Locate the cell with the specified text and output its [X, Y] center coordinate. 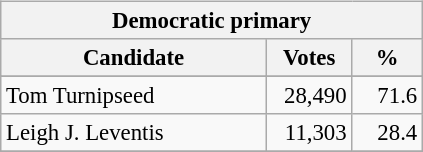
Democratic primary [212, 21]
28,490 [309, 96]
28.4 [388, 133]
11,303 [309, 133]
Leigh J. Leventis [134, 133]
Votes [309, 58]
Candidate [134, 58]
Tom Turnipseed [134, 96]
71.6 [388, 96]
% [388, 58]
